Pinpoint the cell where the given text exists, returning its (x, y) midpoint coordinate. 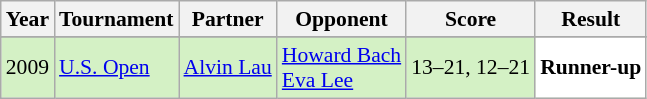
13–21, 12–21 (470, 68)
Howard Bach Eva Lee (342, 68)
Runner-up (590, 68)
Tournament (116, 19)
Year (28, 19)
Opponent (342, 19)
U.S. Open (116, 68)
Score (470, 19)
Result (590, 19)
2009 (28, 68)
Alvin Lau (228, 68)
Partner (228, 19)
